Provide the [x, y] coordinate of the cell's center where the given text is located.  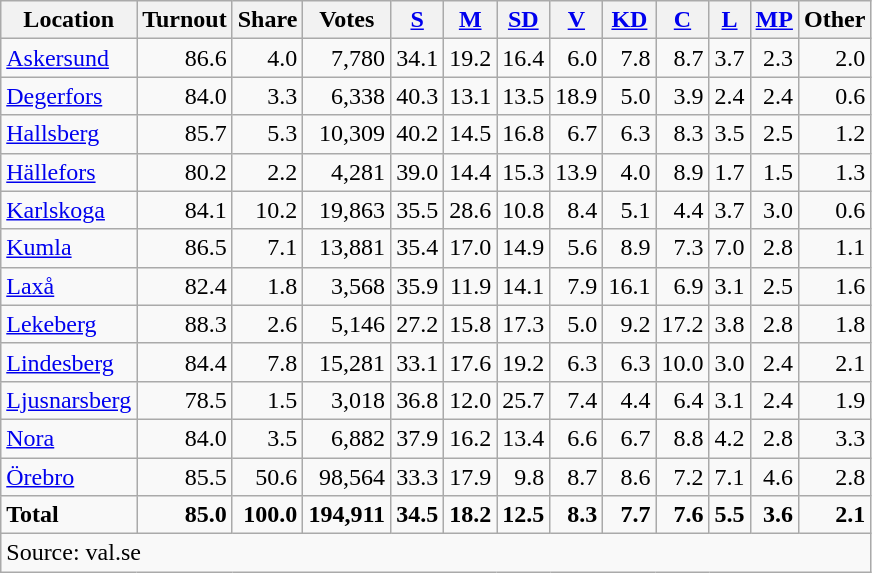
10,309 [347, 134]
7.6 [682, 515]
84.4 [185, 362]
78.5 [185, 400]
85.5 [185, 477]
13.1 [470, 96]
12.5 [524, 515]
Nora [69, 438]
C [682, 20]
Votes [347, 20]
13.9 [576, 172]
8.8 [682, 438]
98,564 [347, 477]
27.2 [418, 324]
7.0 [730, 248]
16.4 [524, 58]
14.5 [470, 134]
25.7 [524, 400]
5.5 [730, 515]
8.4 [576, 210]
6.4 [682, 400]
39.0 [418, 172]
Kumla [69, 248]
2.0 [834, 58]
34.5 [418, 515]
1.1 [834, 248]
3.6 [774, 515]
15.3 [524, 172]
100.0 [268, 515]
4.2 [730, 438]
35.5 [418, 210]
Share [268, 20]
5,146 [347, 324]
Turnout [185, 20]
V [576, 20]
Ljusnarsberg [69, 400]
5.6 [576, 248]
9.8 [524, 477]
82.4 [185, 286]
86.5 [185, 248]
4.6 [774, 477]
7,780 [347, 58]
2.2 [268, 172]
13.5 [524, 96]
3.9 [682, 96]
16.2 [470, 438]
3.8 [730, 324]
5.3 [268, 134]
15.8 [470, 324]
10.2 [268, 210]
34.1 [418, 58]
7.7 [630, 515]
6.9 [682, 286]
50.6 [268, 477]
KD [630, 20]
15,281 [347, 362]
7.9 [576, 286]
37.9 [418, 438]
Lekeberg [69, 324]
17.9 [470, 477]
Lindesberg [69, 362]
88.3 [185, 324]
14.4 [470, 172]
1.7 [730, 172]
17.2 [682, 324]
S [418, 20]
7.2 [682, 477]
9.2 [630, 324]
40.3 [418, 96]
Degerfors [69, 96]
7.3 [682, 248]
33.1 [418, 362]
2.6 [268, 324]
Total [69, 515]
10.8 [524, 210]
6.0 [576, 58]
6,882 [347, 438]
Karlskoga [69, 210]
Laxå [69, 286]
40.2 [418, 134]
85.7 [185, 134]
35.4 [418, 248]
Örebro [69, 477]
Other [834, 20]
11.9 [470, 286]
1.2 [834, 134]
Hällefors [69, 172]
13.4 [524, 438]
1.6 [834, 286]
1.3 [834, 172]
19,863 [347, 210]
17.0 [470, 248]
33.3 [418, 477]
Askersund [69, 58]
16.1 [630, 286]
12.0 [470, 400]
10.0 [682, 362]
16.8 [524, 134]
2.3 [774, 58]
5.1 [630, 210]
18.9 [576, 96]
4,281 [347, 172]
Source: val.se [436, 553]
6.6 [576, 438]
3,018 [347, 400]
Location [69, 20]
7.4 [576, 400]
28.6 [470, 210]
84.1 [185, 210]
SD [524, 20]
Hallsberg [69, 134]
80.2 [185, 172]
17.6 [470, 362]
MP [774, 20]
13,881 [347, 248]
14.9 [524, 248]
14.1 [524, 286]
6,338 [347, 96]
3,568 [347, 286]
M [470, 20]
35.9 [418, 286]
17.3 [524, 324]
194,911 [347, 515]
8.6 [630, 477]
86.6 [185, 58]
36.8 [418, 400]
1.9 [834, 400]
85.0 [185, 515]
18.2 [470, 515]
L [730, 20]
